Detect which cell encompasses the target text, then output its (x, y) center coordinate. 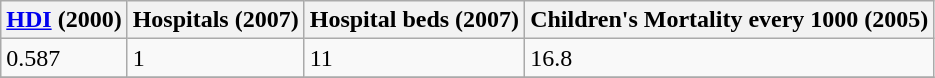
Hospitals (2007) (216, 20)
Hospital beds (2007) (414, 20)
0.587 (64, 58)
11 (414, 58)
16.8 (730, 58)
Children's Mortality every 1000 (2005) (730, 20)
HDI (2000) (64, 20)
1 (216, 58)
